Determine the (x, y) coordinate at the center of the cell enclosing the given text.  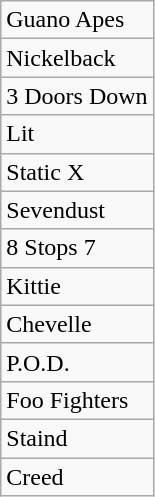
Lit (77, 134)
Creed (77, 477)
Static X (77, 172)
P.O.D. (77, 362)
Kittie (77, 286)
Guano Apes (77, 20)
8 Stops 7 (77, 248)
Chevelle (77, 324)
Foo Fighters (77, 400)
3 Doors Down (77, 96)
Nickelback (77, 58)
Sevendust (77, 210)
Staind (77, 438)
